Extract the (x, y) coordinate from the center of the cell holding the provided text.  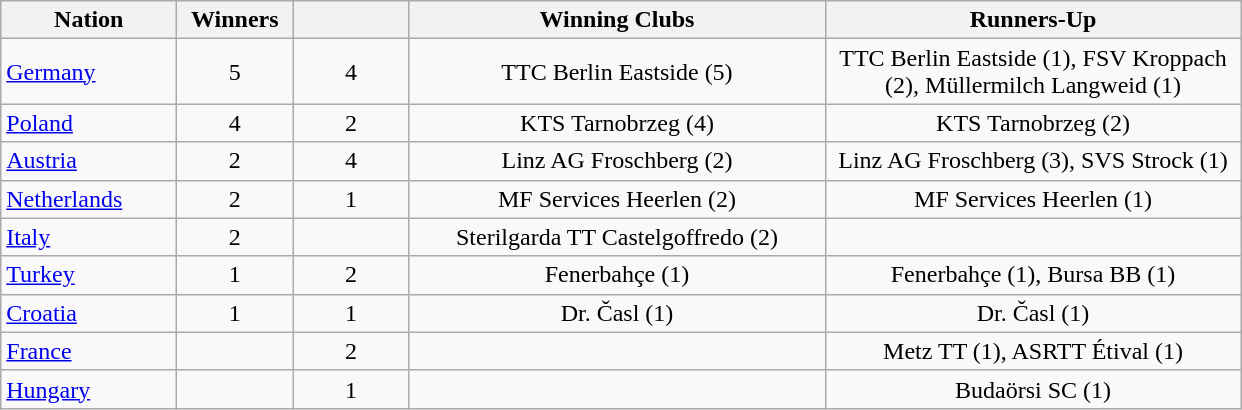
Winning Clubs (617, 20)
Austria (89, 161)
Turkey (89, 275)
KTS Tarnobrzeg (4) (617, 123)
Sterilgarda TT Castelgoffredo (2) (617, 237)
Linz AG Froschberg (2) (617, 161)
TTC Berlin Eastside (1), FSV Kroppach (2), Müllermilch Langweid (1) (1033, 72)
MF Services Heerlen (2) (617, 199)
Runners-Up (1033, 20)
Croatia (89, 313)
Poland (89, 123)
Netherlands (89, 199)
France (89, 351)
Italy (89, 237)
MF Services Heerlen (1) (1033, 199)
TTC Berlin Eastside (5) (617, 72)
Metz TT (1), ASRTT Étival (1) (1033, 351)
5 (235, 72)
Winners (235, 20)
Germany (89, 72)
Budaörsi SC (1) (1033, 389)
Fenerbahçe (1), Bursa BB (1) (1033, 275)
Fenerbahçe (1) (617, 275)
Linz AG Froschberg (3), SVS Strock (1) (1033, 161)
KTS Tarnobrzeg (2) (1033, 123)
Nation (89, 20)
Hungary (89, 389)
